Provide the [X, Y] coordinate of the cell's center where the given text is located.  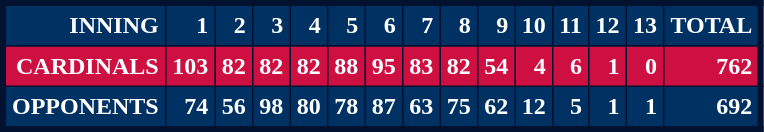
7 [421, 24]
INNING [84, 24]
TOTAL [713, 24]
9 [496, 24]
2 [234, 24]
63 [421, 108]
103 [190, 66]
98 [271, 108]
OPPONENTS [84, 108]
0 [645, 66]
95 [384, 66]
11 [570, 24]
80 [309, 108]
88 [346, 66]
78 [346, 108]
54 [496, 66]
83 [421, 66]
87 [384, 108]
75 [459, 108]
692 [713, 108]
74 [190, 108]
62 [496, 108]
CARDINALS [84, 66]
13 [645, 24]
762 [713, 66]
3 [271, 24]
56 [234, 108]
10 [534, 24]
8 [459, 24]
